Detect which cell encompasses the target text, then output its (X, Y) center coordinate. 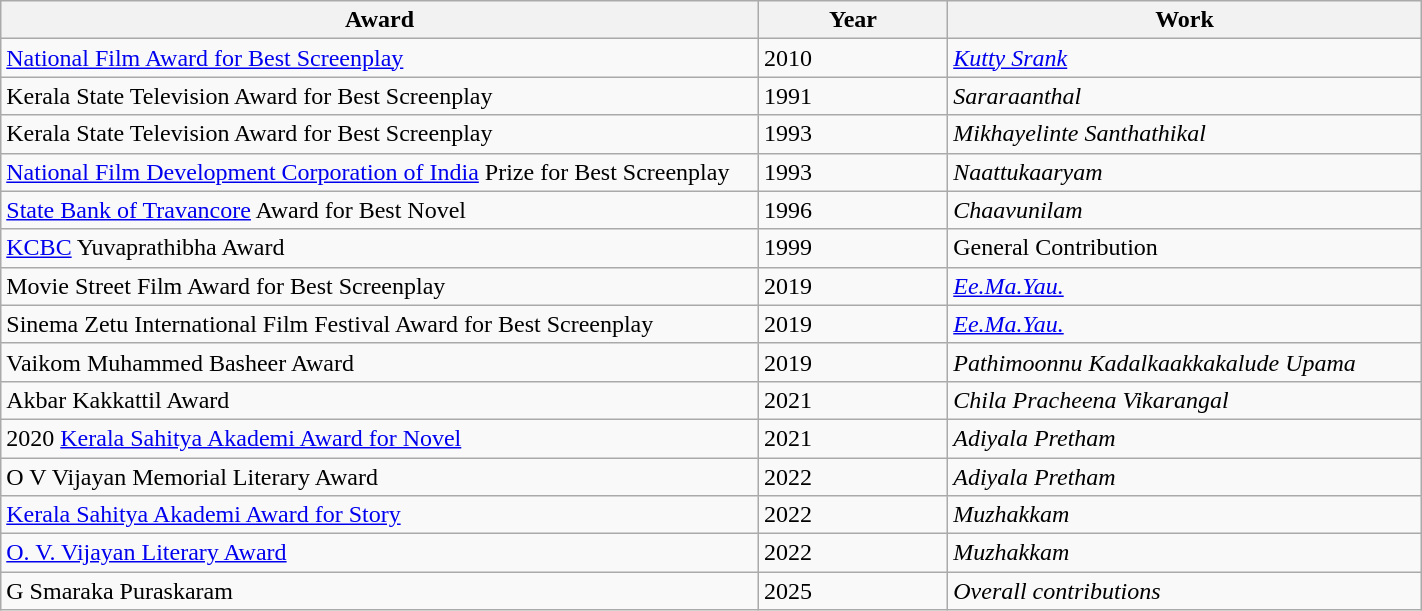
O. V. Vijayan Literary Award (380, 553)
Overall contributions (1185, 591)
O V Vijayan Memorial Literary Award (380, 477)
1991 (852, 96)
Mikhayelinte Santhathikal (1185, 134)
National Film Development Corporation of India Prize for Best Screenplay (380, 172)
Year (852, 20)
Work (1185, 20)
State Bank of Travancore Award for Best Novel (380, 210)
1999 (852, 248)
Sararaanthal (1185, 96)
1996 (852, 210)
G Smaraka Puraskaram (380, 591)
Sinema Zetu International Film Festival Award for Best Screenplay (380, 324)
General Contribution (1185, 248)
Chaavunilam (1185, 210)
KCBC Yuvaprathibha Award (380, 248)
Award (380, 20)
Chila Pracheena Vikarangal (1185, 400)
Pathimoonnu Kadalkaakkakalude Upama (1185, 362)
Vaikom Muhammed Basheer Award (380, 362)
National Film Award for Best Screenplay (380, 58)
Kerala Sahitya Akademi Award for Story (380, 515)
Kutty Srank (1185, 58)
Naattukaaryam (1185, 172)
Movie Street Film Award for Best Screenplay (380, 286)
2020 Kerala Sahitya Akademi Award for Novel (380, 438)
2025 (852, 591)
Akbar Kakkattil Award (380, 400)
2010 (852, 58)
